Capture the cell that displays the provided text and extract its (X, Y) central coordinate. 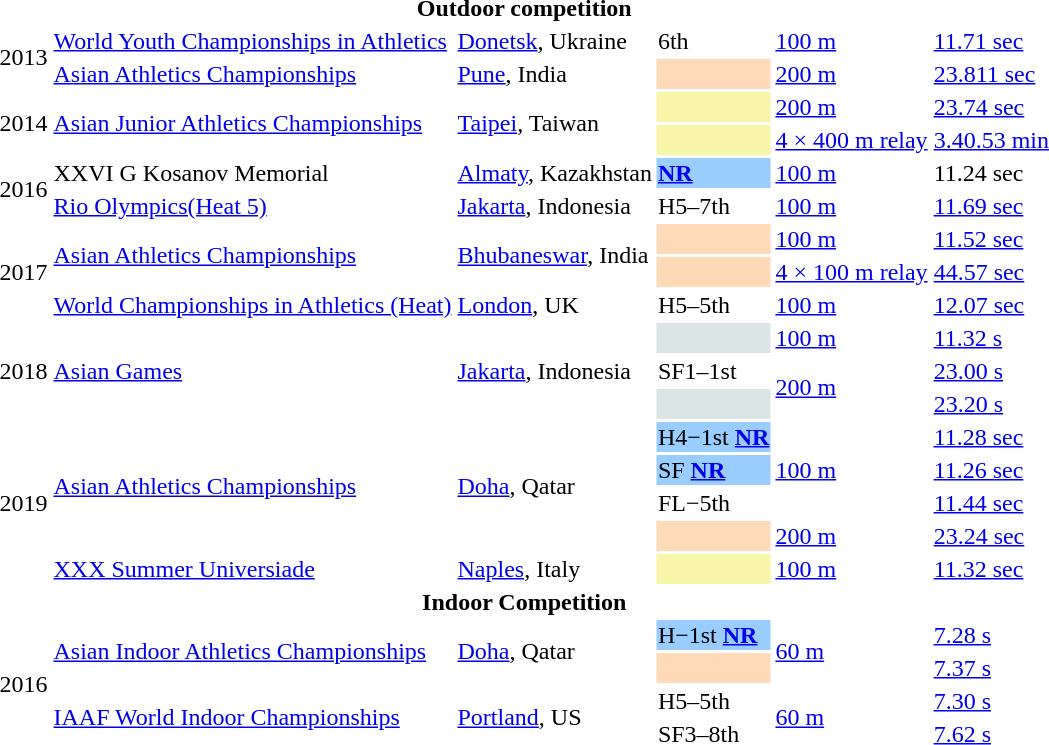
Naples, Italy (554, 569)
4 × 400 m relay (852, 140)
World Youth Championships in Athletics (252, 41)
XXX Summer Universiade (252, 569)
World Championships in Athletics (Heat) (252, 305)
H−1st NR (714, 635)
SF1–1st (714, 371)
NR (714, 173)
H4−1st NR (714, 437)
Almaty, Kazakhstan (554, 173)
60 m (852, 652)
FL−5th (714, 503)
Asian Indoor Athletics Championships (252, 652)
Donetsk, Ukraine (554, 41)
4 × 100 m relay (852, 272)
Taipei, Taiwan (554, 124)
SF NR (714, 470)
Bhubaneswar, India (554, 256)
Asian Junior Athletics Championships (252, 124)
H5–7th (714, 206)
Pune, India (554, 74)
London, UK (554, 305)
XXVI G Kosanov Memorial (252, 173)
Rio Olympics(Heat 5) (252, 206)
6th (714, 41)
Asian Games (252, 371)
